Return [x, y] of the center of cell containing provided text 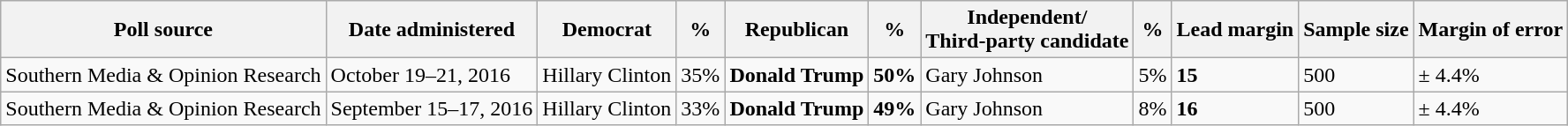
Sample size [1356, 30]
16 [1235, 108]
8% [1153, 108]
Independent/Third-party candidate [1028, 30]
Margin of error [1490, 30]
33% [701, 108]
15 [1235, 75]
5% [1153, 75]
50% [895, 75]
49% [895, 108]
October 19–21, 2016 [432, 75]
Poll source [163, 30]
35% [701, 75]
Democrat [607, 30]
September 15–17, 2016 [432, 108]
Date administered [432, 30]
Republican [796, 30]
Lead margin [1235, 30]
